Output the [X, Y] coordinate of the center of the cell containing the given text.  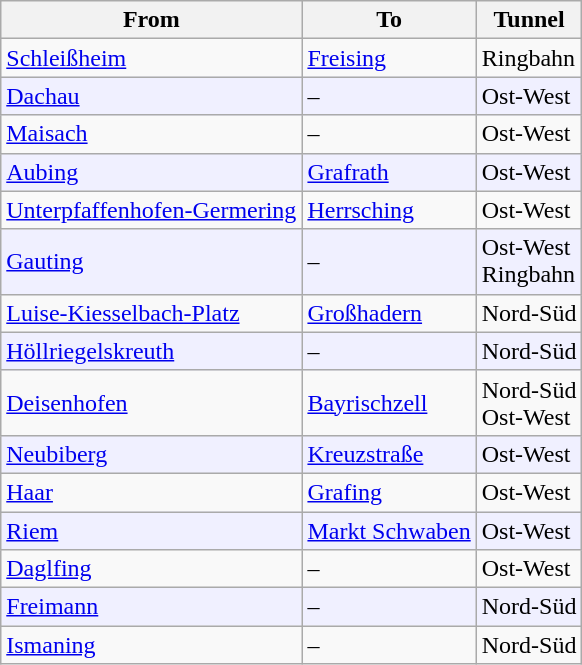
Kreuzstraße [389, 454]
Gauting [152, 262]
Haar [152, 492]
Großhadern [389, 313]
Daglfing [152, 569]
Markt Schwaben [389, 531]
Freimann [152, 607]
Ismaning [152, 645]
Grafrath [389, 172]
Grafing [389, 492]
Ost-WestRingbahn [529, 262]
Dachau [152, 96]
From [152, 20]
Ringbahn [529, 58]
Neubiberg [152, 454]
Höllriegelskreuth [152, 351]
To [389, 20]
Herrsching [389, 210]
Aubing [152, 172]
Unterpfaffenhofen-Germering [152, 210]
Nord-SüdOst-West [529, 402]
Tunnel [529, 20]
Deisenhofen [152, 402]
Schleißheim [152, 58]
Bayrischzell [389, 402]
Maisach [152, 134]
Freising [389, 58]
Luise-Kiesselbach-Platz [152, 313]
Riem [152, 531]
